Detect which cell encompasses the target text, then output its (X, Y) center coordinate. 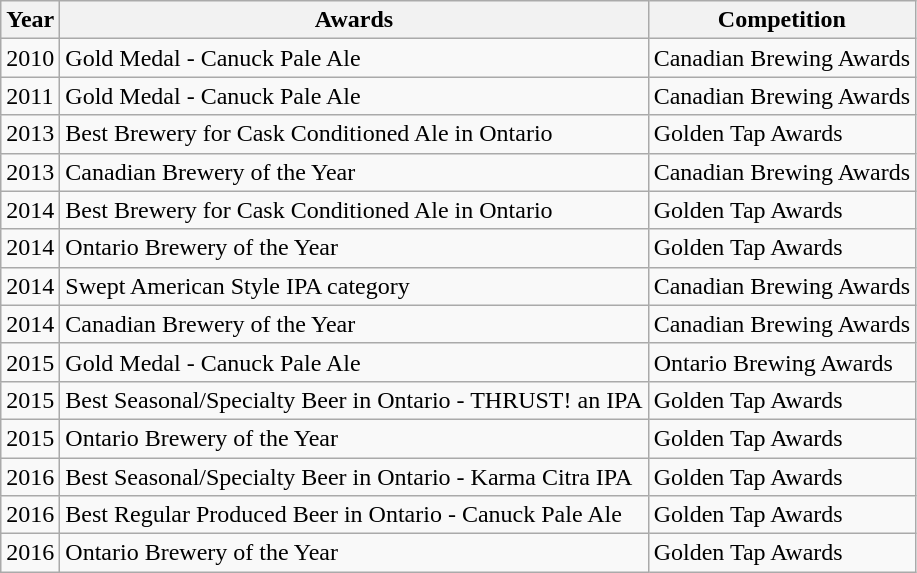
Swept American Style IPA category (354, 286)
Competition (782, 20)
Ontario Brewing Awards (782, 362)
Awards (354, 20)
Best Seasonal/Specialty Beer in Ontario - Karma Citra IPA (354, 477)
Best Regular Produced Beer in Ontario - Canuck Pale Ale (354, 515)
2010 (30, 58)
2011 (30, 96)
Best Seasonal/Specialty Beer in Ontario - THRUST! an IPA (354, 400)
Year (30, 20)
